Provide the [x, y] coordinate of the cell's center where the given text is located.  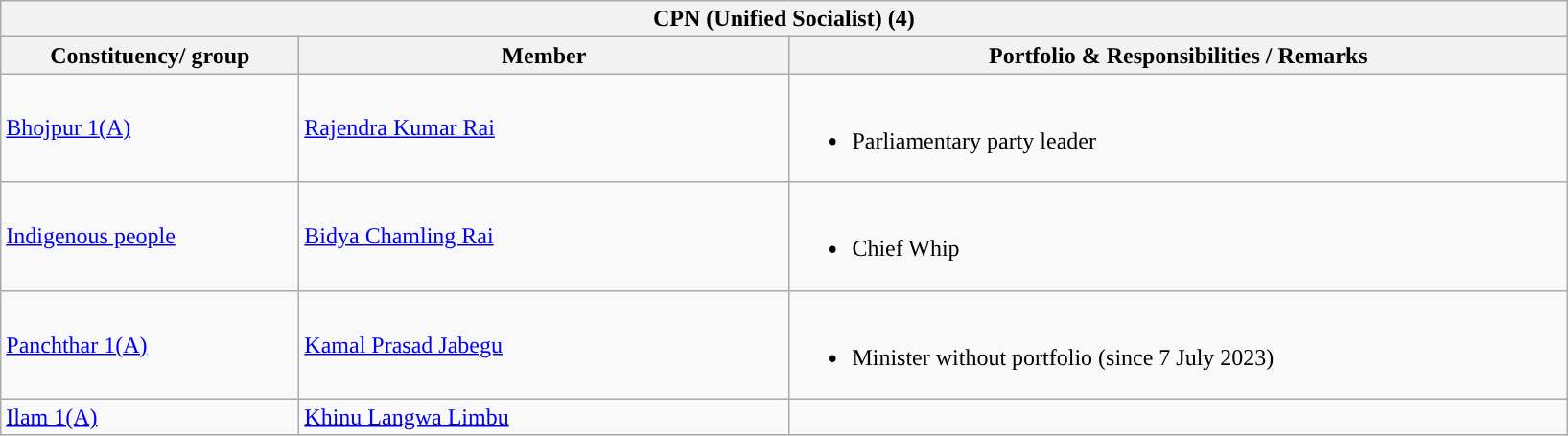
Bhojpur 1(A) [150, 128]
Panchthar 1(A) [150, 345]
Member [545, 56]
Khinu Langwa Limbu [545, 417]
Ilam 1(A) [150, 417]
Kamal Prasad Jabegu [545, 345]
CPN (Unified Socialist) (4) [784, 19]
Rajendra Kumar Rai [545, 128]
Portfolio & Responsibilities / Remarks [1178, 56]
Parliamentary party leader [1178, 128]
Bidya Chamling Rai [545, 236]
Constituency/ group [150, 56]
Minister without portfolio (since 7 July 2023) [1178, 345]
Indigenous people [150, 236]
Chief Whip [1178, 236]
